Identify which cell holds the provided text, then report its [x, y] central coordinate. 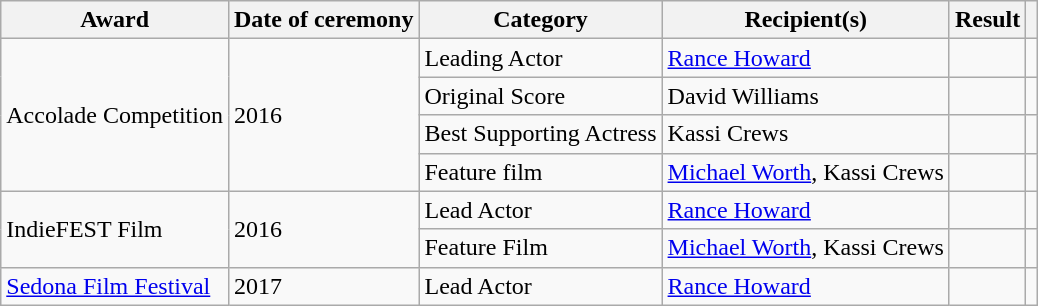
IndieFEST Film [115, 229]
Leading Actor [540, 58]
Accolade Competition [115, 115]
Original Score [540, 96]
Category [540, 20]
Result [987, 20]
Date of ceremony [324, 20]
2017 [324, 286]
Sedona Film Festival [115, 286]
David Williams [806, 96]
Award [115, 20]
Recipient(s) [806, 20]
Feature film [540, 172]
Feature Film [540, 248]
Kassi Crews [806, 134]
Best Supporting Actress [540, 134]
